Find where the given text appears and provide that cell's center as [X, Y] coordinate. 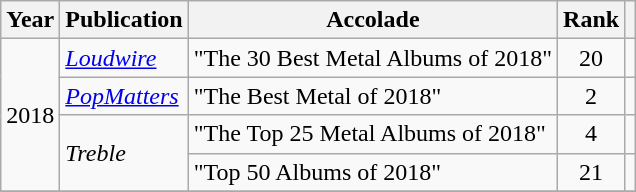
PopMatters [124, 96]
Year [30, 20]
4 [592, 134]
"The Top 25 Metal Albums of 2018" [372, 134]
21 [592, 172]
"The 30 Best Metal Albums of 2018" [372, 58]
2 [592, 96]
Publication [124, 20]
Rank [592, 20]
"The Best Metal of 2018" [372, 96]
Treble [124, 153]
20 [592, 58]
2018 [30, 115]
Accolade [372, 20]
"Top 50 Albums of 2018" [372, 172]
Loudwire [124, 58]
